Extract the [x, y] coordinate from the center of the cell holding the provided text.  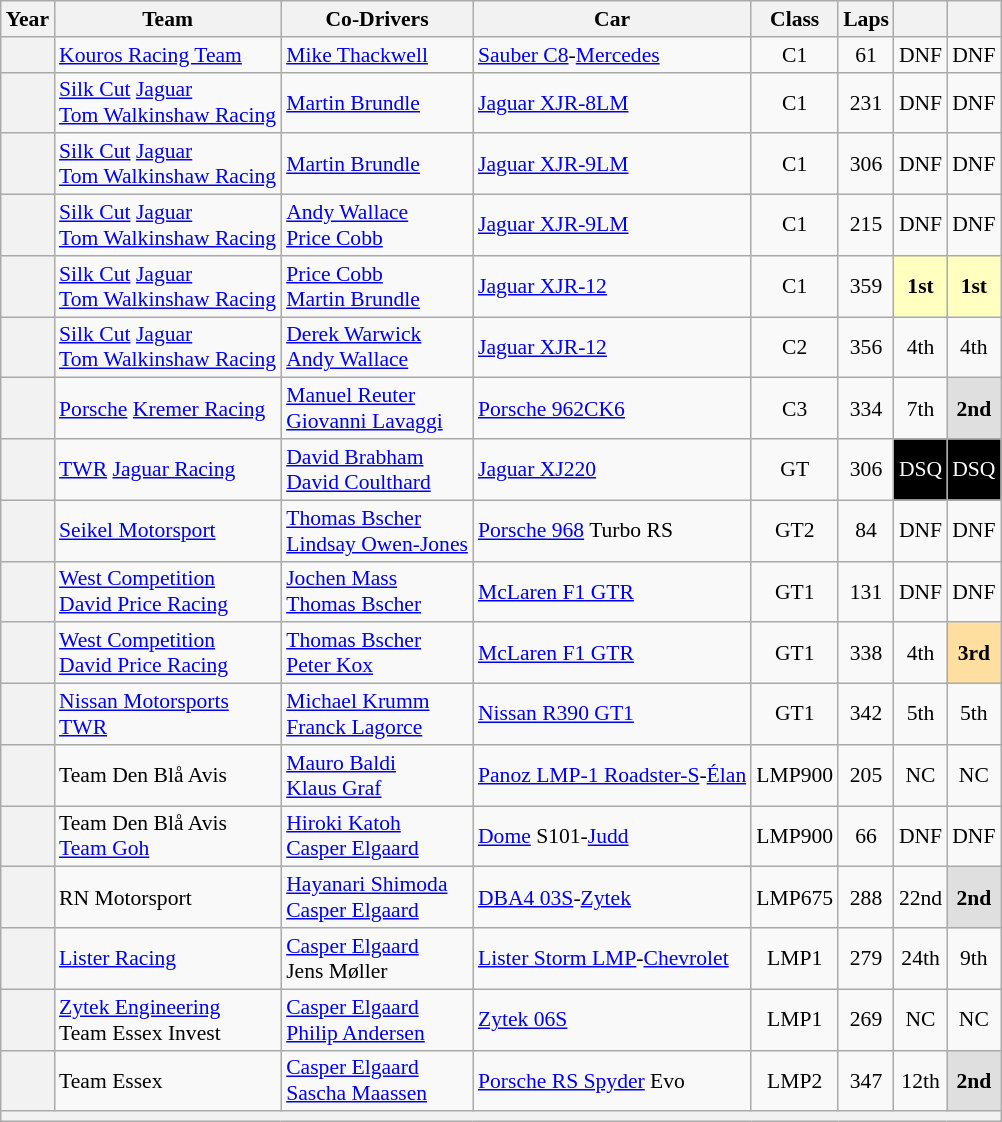
342 [866, 714]
24th [920, 958]
Porsche RS Spyder Evo [612, 1080]
Team Den Blå Avis Team Goh [168, 836]
Seikel Motorsport [168, 530]
334 [866, 408]
Thomas Bscher Peter Kox [377, 654]
Nissan R390 GT1 [612, 714]
22nd [920, 898]
9th [974, 958]
Andy Wallace Price Cobb [377, 226]
338 [866, 654]
Zytek Engineering Team Essex Invest [168, 1020]
3rd [974, 654]
DBA4 03S-Zytek [612, 898]
GT2 [794, 530]
66 [866, 836]
Lister Storm LMP-Chevrolet [612, 958]
Porsche 968 Turbo RS [612, 530]
Panoz LMP-1 Roadster-S-Élan [612, 776]
Car [612, 19]
Hiroki Katoh Casper Elgaard [377, 836]
Team Den Blå Avis [168, 776]
231 [866, 102]
Porsche Kremer Racing [168, 408]
84 [866, 530]
Mauro Baldi Klaus Graf [377, 776]
347 [866, 1080]
Laps [866, 19]
359 [866, 286]
288 [866, 898]
269 [866, 1020]
Class [794, 19]
12th [920, 1080]
Thomas Bscher Lindsay Owen-Jones [377, 530]
356 [866, 348]
61 [866, 55]
David Brabham David Coulthard [377, 470]
Derek Warwick Andy Wallace [377, 348]
Zytek 06S [612, 1020]
TWR Jaguar Racing [168, 470]
Hayanari Shimoda Casper Elgaard [377, 898]
C3 [794, 408]
Team Essex [168, 1080]
Jaguar XJ220 [612, 470]
Mike Thackwell [377, 55]
Year [28, 19]
Price Cobb Martin Brundle [377, 286]
Lister Racing [168, 958]
Casper Elgaard Jens Møller [377, 958]
205 [866, 776]
Casper Elgaard Sascha Maassen [377, 1080]
Manuel Reuter Giovanni Lavaggi [377, 408]
LMP2 [794, 1080]
131 [866, 592]
Jochen Mass Thomas Bscher [377, 592]
Nissan Motorsports TWR [168, 714]
Co-Drivers [377, 19]
Dome S101-Judd [612, 836]
C2 [794, 348]
GT [794, 470]
Kouros Racing Team [168, 55]
7th [920, 408]
279 [866, 958]
LMP675 [794, 898]
RN Motorsport [168, 898]
Team [168, 19]
Jaguar XJR-8LM [612, 102]
Casper Elgaard Philip Andersen [377, 1020]
Porsche 962CK6 [612, 408]
215 [866, 226]
Sauber C8-Mercedes [612, 55]
Michael Krumm Franck Lagorce [377, 714]
